Capture the cell that displays the provided text and extract its [X, Y] central coordinate. 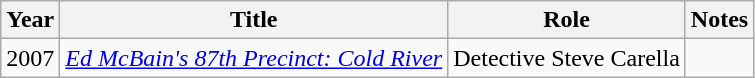
Notes [719, 20]
Detective Steve Carella [567, 58]
Title [254, 20]
Ed McBain's 87th Precinct: Cold River [254, 58]
2007 [30, 58]
Role [567, 20]
Year [30, 20]
